Identify which cell holds the provided text, then report its [x, y] central coordinate. 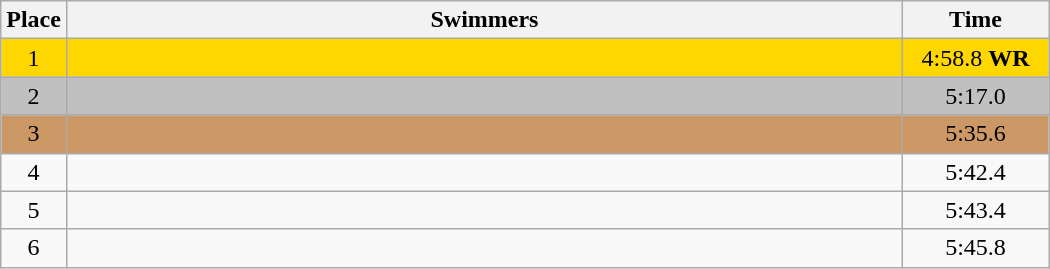
Time [976, 20]
5 [34, 210]
Place [34, 20]
6 [34, 248]
3 [34, 134]
Swimmers [484, 20]
1 [34, 58]
5:42.4 [976, 172]
5:45.8 [976, 248]
5:17.0 [976, 96]
4:58.8 WR [976, 58]
5:35.6 [976, 134]
2 [34, 96]
5:43.4 [976, 210]
4 [34, 172]
